From the cell containing the given text, extract its center point as (x, y) coordinate. 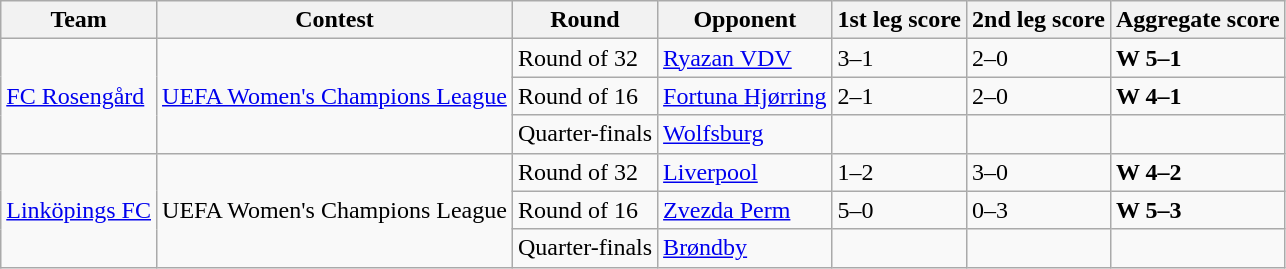
1st leg score (900, 20)
0–3 (1039, 210)
Linköpings FC (79, 210)
Opponent (745, 20)
W 5–1 (1198, 58)
3–1 (900, 58)
Contest (335, 20)
3–0 (1039, 172)
Team (79, 20)
Wolfsburg (745, 134)
Zvezda Perm (745, 210)
Brøndby (745, 248)
Liverpool (745, 172)
Ryazan VDV (745, 58)
2nd leg score (1039, 20)
W 5–3 (1198, 210)
1–2 (900, 172)
W 4–2 (1198, 172)
FC Rosengård (79, 96)
5–0 (900, 210)
W 4–1 (1198, 96)
Fortuna Hjørring (745, 96)
2–1 (900, 96)
Aggregate score (1198, 20)
Round (584, 20)
